Return (x, y) of the center of cell containing provided text 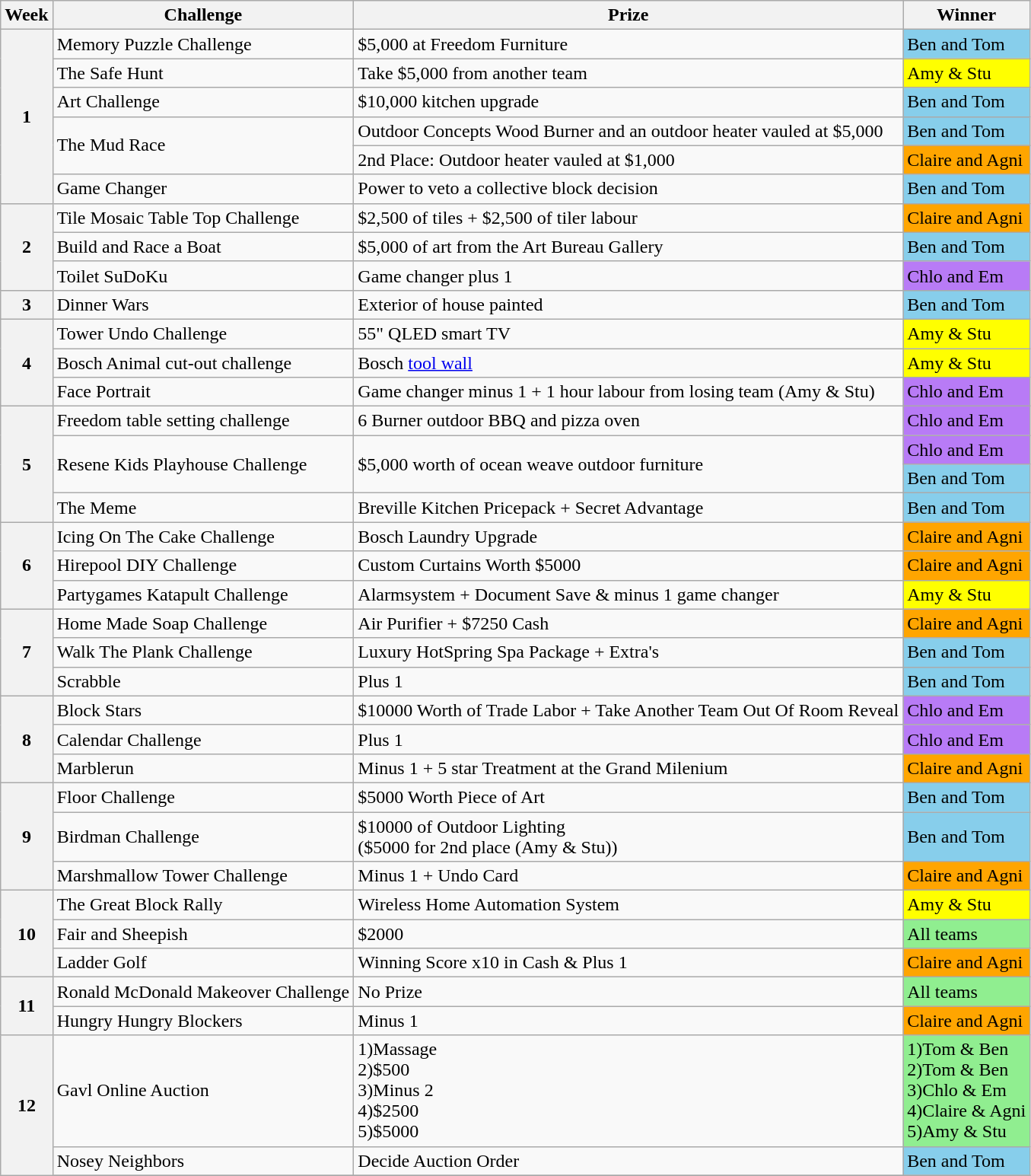
$5,000 of art from the Art Bureau Gallery (628, 247)
Freedom table setting challenge (203, 421)
Ladder Golf (203, 963)
Marshmallow Tower Challenge (203, 876)
55" QLED smart TV (628, 333)
Marblerun (203, 768)
The Mud Race (203, 145)
9 (27, 836)
Floor Challenge (203, 797)
Luxury HotSpring Spa Package + Extra's (628, 652)
Icing On The Cake Challenge (203, 537)
$10000 of Outdoor Lighting($5000 for 2nd place (Amy & Stu)) (628, 836)
Hirepool DIY Challenge (203, 566)
Face Portrait (203, 392)
Home Made Soap Challenge (203, 623)
$2000 (628, 934)
Calendar Challenge (203, 739)
Exterior of house painted (628, 304)
Fair and Sheepish (203, 934)
Winning Score x10 in Cash & Plus 1 (628, 963)
Game changer plus 1 (628, 276)
Alarmsystem + Document Save & minus 1 game changer (628, 594)
Wireless Home Automation System (628, 905)
6 Burner outdoor BBQ and pizza oven (628, 421)
Bosch tool wall (628, 363)
Minus 1 + 5 star Treatment at the Grand Milenium (628, 768)
Bosch Animal cut-out challenge (203, 363)
Power to veto a collective block decision (628, 189)
Toilet SuDoKu (203, 276)
The Great Block Rally (203, 905)
6 (27, 566)
Outdoor Concepts Wood Burner and an outdoor heater vauled at $5,000 (628, 131)
2nd Place: Outdoor heater vauled at $1,000 (628, 160)
Decide Auction Order (628, 1161)
11 (27, 1006)
Challenge (203, 15)
10 (27, 934)
Ronald McDonald Makeover Challenge (203, 992)
1)Massage2)$5003)Minus 24)$25005)$5000 (628, 1091)
Block Stars (203, 710)
$10000 Worth of Trade Labor + Take Another Team Out Of Room Reveal (628, 710)
Birdman Challenge (203, 836)
Minus 1 (628, 1021)
Game changer minus 1 + 1 hour labour from losing team (Amy & Stu) (628, 392)
Game Changer (203, 189)
Minus 1 + Undo Card (628, 876)
Resene Kids Playhouse Challenge (203, 464)
$10,000 kitchen upgrade (628, 102)
Take $5,000 from another team (628, 73)
Breville Kitchen Pricepack + Secret Advantage (628, 508)
The Meme (203, 508)
4 (27, 362)
Air Purifier + $7250 Cash (628, 623)
1)Tom & Ben2)Tom & Ben3)Chlo & Em4)Claire & Agni5)Amy & Stu (966, 1091)
$5,000 at Freedom Furniture (628, 44)
Art Challenge (203, 102)
Walk The Plank Challenge (203, 652)
Hungry Hungry Blockers (203, 1021)
2 (27, 247)
7 (27, 652)
12 (27, 1105)
$5,000 worth of ocean weave outdoor furniture (628, 464)
Scrabble (203, 681)
Winner (966, 15)
Custom Curtains Worth $5000 (628, 566)
Nosey Neighbors (203, 1161)
Gavl Online Auction (203, 1091)
The Safe Hunt (203, 73)
3 (27, 304)
8 (27, 739)
Dinner Wars (203, 304)
1 (27, 116)
Tile Mosaic Table Top Challenge (203, 218)
No Prize (628, 992)
5 (27, 464)
Tower Undo Challenge (203, 333)
Week (27, 15)
Partygames Katapult Challenge (203, 594)
$2,500 of tiles + $2,500 of tiler labour (628, 218)
Build and Race a Boat (203, 247)
Memory Puzzle Challenge (203, 44)
Prize (628, 15)
Bosch Laundry Upgrade (628, 537)
$5000 Worth Piece of Art (628, 797)
